Locate the cell with the specified text and output its (x, y) center coordinate. 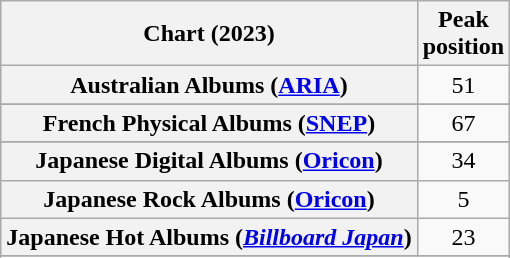
34 (463, 161)
51 (463, 85)
Japanese Digital Albums (Oricon) (209, 161)
Japanese Hot Albums (Billboard Japan) (209, 237)
5 (463, 199)
French Physical Albums (SNEP) (209, 123)
Chart (2023) (209, 34)
Peakposition (463, 34)
23 (463, 237)
Australian Albums (ARIA) (209, 85)
Japanese Rock Albums (Oricon) (209, 199)
67 (463, 123)
